For the text-containing cell, return its midpoint in [X, Y] coordinate format. 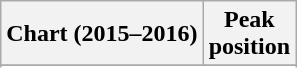
Chart (2015–2016) [102, 34]
Peakposition [249, 34]
